Locate the cell with the specified text and output its (X, Y) center coordinate. 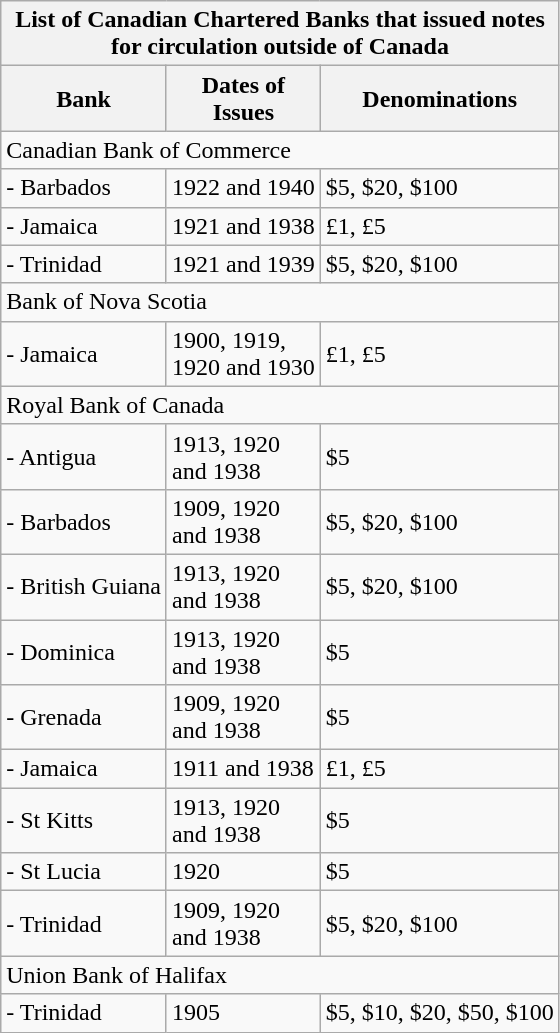
1920 (243, 872)
1911 and 1938 (243, 769)
List of Canadian Chartered Banks that issued notesfor circulation outside of Canada (280, 34)
1900, 1919,1920 and 1930 (243, 354)
Bank of Nova Scotia (280, 302)
Denominations (440, 98)
$5, $10, $20, $50, $100 (440, 1013)
Bank (84, 98)
Union Bank of Halifax (280, 975)
- Grenada (84, 718)
- Antigua (84, 456)
- St Lucia (84, 872)
1921 and 1939 (243, 264)
Royal Bank of Canada (280, 405)
- St Kitts (84, 820)
1921 and 1938 (243, 226)
- British Guiana (84, 586)
1922 and 1940 (243, 188)
- Dominica (84, 652)
Canadian Bank of Commerce (280, 150)
1905 (243, 1013)
Dates ofIssues (243, 98)
